Provide the (X, Y) coordinate of the cell's center where the given text is located.  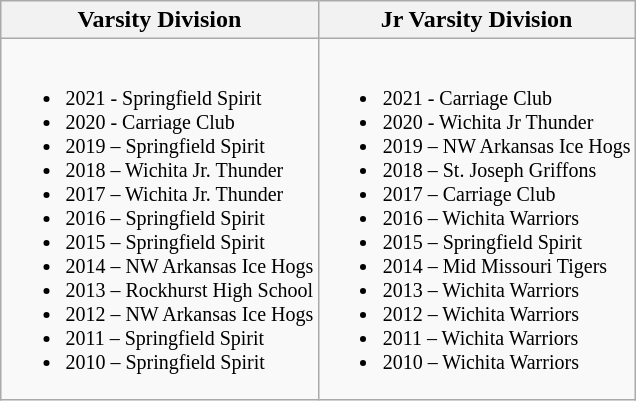
Jr Varsity Division (476, 20)
Varsity Division (160, 20)
